Identify which cell holds the provided text, then report its (x, y) central coordinate. 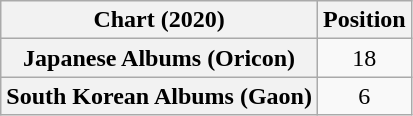
6 (364, 96)
South Korean Albums (Gaon) (160, 96)
Japanese Albums (Oricon) (160, 58)
Chart (2020) (160, 20)
18 (364, 58)
Position (364, 20)
